Extract the [x, y] coordinate from the center of the cell holding the provided text.  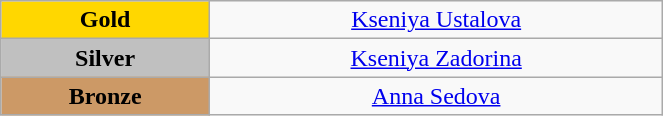
Anna Sedova [436, 96]
Gold [106, 20]
Kseniya Zadorina [436, 58]
Silver [106, 58]
Bronze [106, 96]
Kseniya Ustalova [436, 20]
